Extract the (x, y) coordinate from the center of the cell holding the provided text.  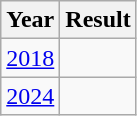
2024 (30, 96)
2018 (30, 58)
Result (98, 20)
Year (30, 20)
